Return (X, Y) of the center of cell containing provided text 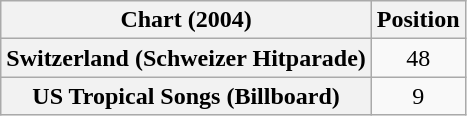
9 (418, 96)
US Tropical Songs (Billboard) (186, 96)
Chart (2004) (186, 20)
Switzerland (Schweizer Hitparade) (186, 58)
Position (418, 20)
48 (418, 58)
